For the text-containing cell, return its midpoint in [X, Y] coordinate format. 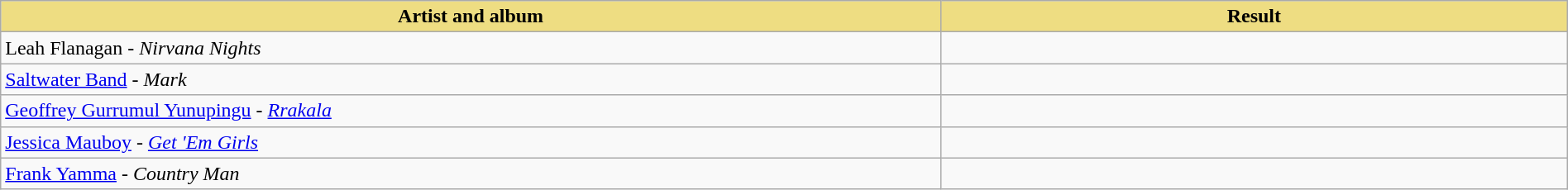
Artist and album [471, 17]
Leah Flanagan - Nirvana Nights [471, 48]
Jessica Mauboy - Get 'Em Girls [471, 142]
Frank Yamma - Country Man [471, 173]
Saltwater Band - Mark [471, 79]
Geoffrey Gurrumul Yunupingu - Rrakala [471, 111]
Result [1254, 17]
